Search for the cell housing the specified text and yield its (x, y) center coordinate. 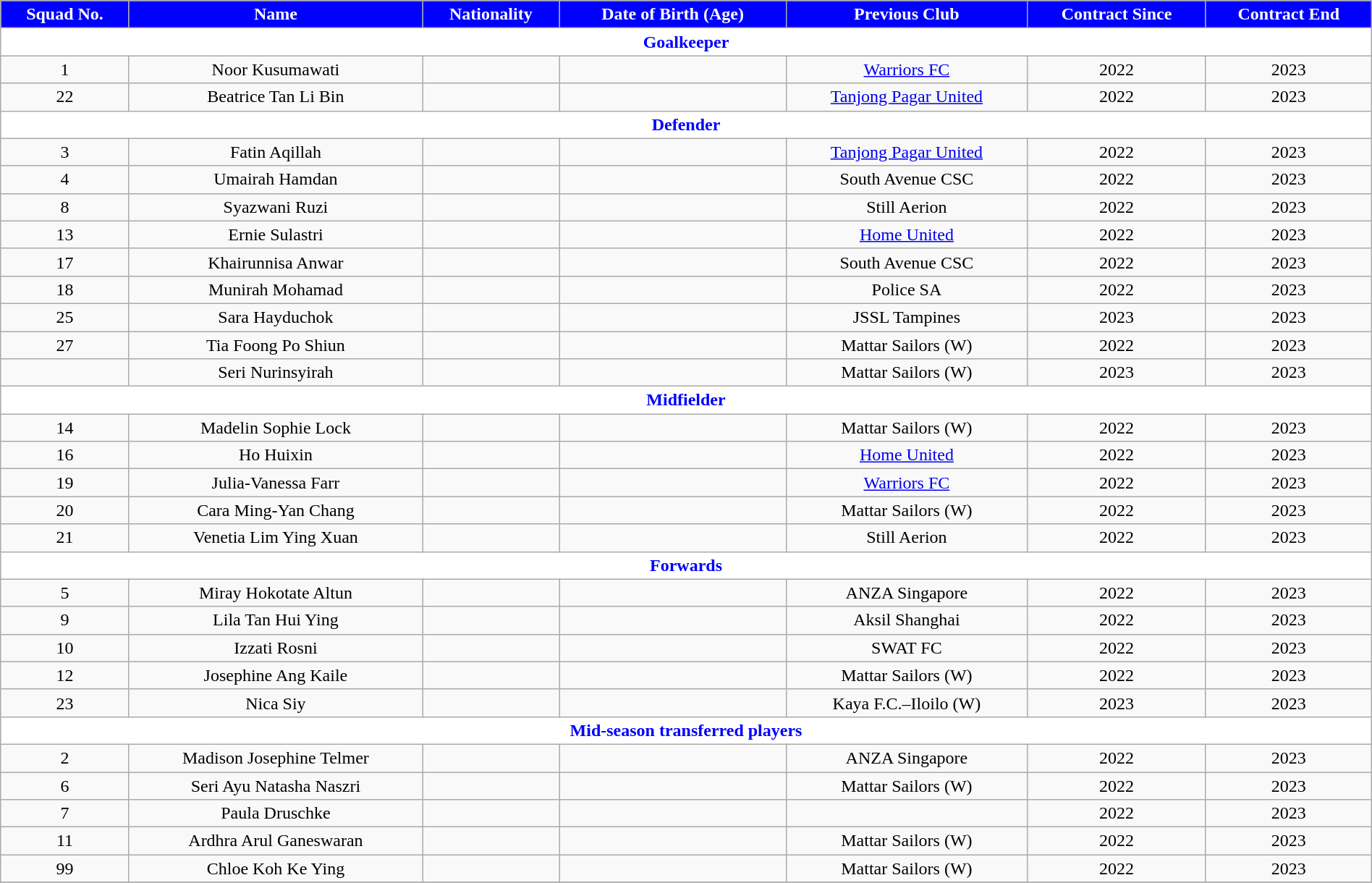
27 (65, 345)
Chloe Koh Ke Ying (275, 869)
25 (65, 317)
10 (65, 648)
Noor Kusumawati (275, 69)
8 (65, 207)
Defender (686, 124)
Munirah Mohamad (275, 290)
Ernie Sulastri (275, 235)
Contract End (1288, 14)
22 (65, 97)
Paula Druschke (275, 814)
17 (65, 262)
1 (65, 69)
23 (65, 703)
Squad No. (65, 14)
Ho Huixin (275, 455)
Aksil Shanghai (907, 620)
Tia Foong Po Shiun (275, 345)
Khairunnisa Anwar (275, 262)
21 (65, 538)
Josephine Ang Kaile (275, 675)
Contract Since (1117, 14)
Seri Nurinsyirah (275, 373)
Fatin Aqillah (275, 152)
Miray Hokotate Altun (275, 593)
Midfielder (686, 400)
Sara Hayduchok (275, 317)
14 (65, 428)
Police SA (907, 290)
19 (65, 483)
Izzati Rosni (275, 648)
11 (65, 841)
Umairah Hamdan (275, 179)
Madelin Sophie Lock (275, 428)
Seri Ayu Natasha Naszri (275, 785)
3 (65, 152)
6 (65, 785)
12 (65, 675)
9 (65, 620)
Forwards (686, 565)
Ardhra Arul Ganeswaran (275, 841)
Beatrice Tan Li Bin (275, 97)
Goalkeeper (686, 42)
20 (65, 510)
2 (65, 758)
7 (65, 814)
Madison Josephine Telmer (275, 758)
Nica Siy (275, 703)
Julia-Vanessa Farr (275, 483)
Nationality (491, 14)
16 (65, 455)
Previous Club (907, 14)
5 (65, 593)
SWAT FC (907, 648)
Kaya F.C.–Iloilo (W) (907, 703)
99 (65, 869)
4 (65, 179)
18 (65, 290)
Cara Ming-Yan Chang (275, 510)
13 (65, 235)
Lila Tan Hui Ying (275, 620)
Name (275, 14)
Syazwani Ruzi (275, 207)
Venetia Lim Ying Xuan (275, 538)
Mid-season transferred players (686, 730)
Date of Birth (Age) (673, 14)
JSSL Tampines (907, 317)
